Search for the cell housing the specified text and yield its [X, Y] center coordinate. 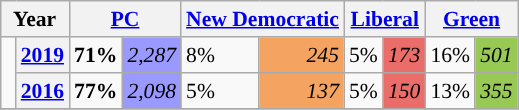
2,098 [152, 91]
Year [34, 19]
501 [496, 55]
71% [96, 55]
2016 [42, 91]
2019 [42, 55]
245 [302, 55]
Liberal [384, 19]
New Democratic [262, 19]
2,287 [152, 55]
Green [471, 19]
173 [404, 55]
8% [220, 55]
355 [496, 91]
77% [96, 91]
137 [302, 91]
150 [404, 91]
16% [450, 55]
PC [125, 19]
13% [450, 91]
